Identify which cell holds the provided text, then report its (X, Y) central coordinate. 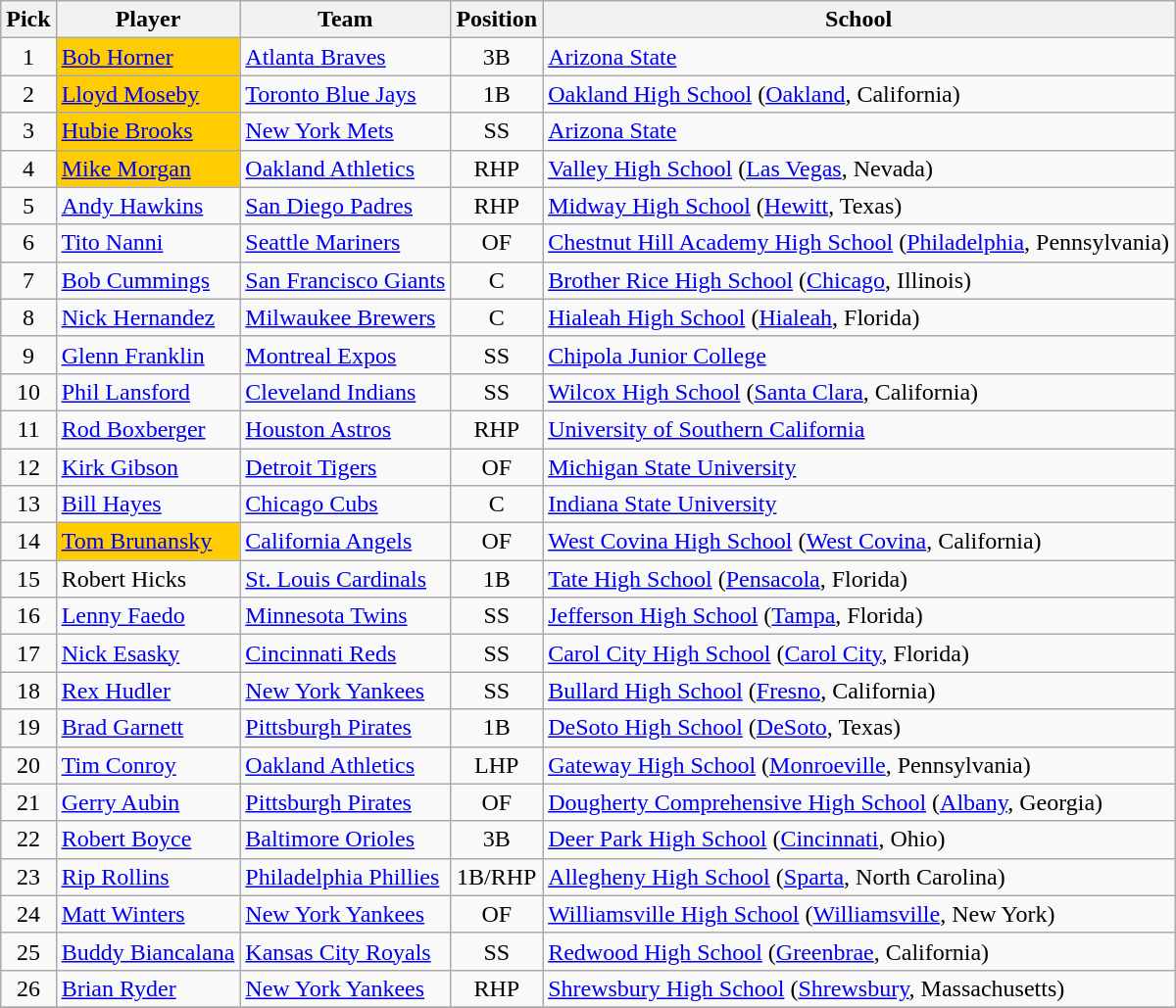
Oakland High School (Oakland, California) (858, 94)
18 (28, 691)
Milwaukee Brewers (345, 317)
Lloyd Moseby (148, 94)
19 (28, 728)
17 (28, 653)
Nick Esasky (148, 653)
Andy Hawkins (148, 206)
New York Mets (345, 131)
Team (345, 20)
Toronto Blue Jays (345, 94)
San Francisco Giants (345, 280)
Wilcox High School (Santa Clara, California) (858, 392)
Allegheny High School (Sparta, North Carolina) (858, 877)
Rip Rollins (148, 877)
Gerry Aubin (148, 802)
14 (28, 542)
10 (28, 392)
Baltimore Orioles (345, 840)
Valley High School (Las Vegas, Nevada) (858, 168)
Rex Hudler (148, 691)
Nick Hernandez (148, 317)
13 (28, 504)
22 (28, 840)
Pick (28, 20)
21 (28, 802)
15 (28, 579)
Player (148, 20)
Minnesota Twins (345, 616)
Gateway High School (Monroeville, Pennsylvania) (858, 765)
Tate High School (Pensacola, Florida) (858, 579)
Hialeah High School (Hialeah, Florida) (858, 317)
St. Louis Cardinals (345, 579)
Bill Hayes (148, 504)
Chestnut Hill Academy High School (Philadelphia, Pennsylvania) (858, 243)
Brian Ryder (148, 988)
Lenny Faedo (148, 616)
Cleveland Indians (345, 392)
Michigan State University (858, 467)
Seattle Mariners (345, 243)
Bullard High School (Fresno, California) (858, 691)
Brother Rice High School (Chicago, Illinois) (858, 280)
Matt Winters (148, 914)
DeSoto High School (DeSoto, Texas) (858, 728)
Redwood High School (Greenbrae, California) (858, 951)
Detroit Tigers (345, 467)
Chipola Junior College (858, 355)
2 (28, 94)
11 (28, 429)
Cincinnati Reds (345, 653)
3 (28, 131)
Jefferson High School (Tampa, Florida) (858, 616)
4 (28, 168)
Bob Horner (148, 57)
1B/RHP (497, 877)
Williamsville High School (Williamsville, New York) (858, 914)
Tom Brunansky (148, 542)
California Angels (345, 542)
16 (28, 616)
LHP (497, 765)
Kirk Gibson (148, 467)
8 (28, 317)
26 (28, 988)
Phil Lansford (148, 392)
Glenn Franklin (148, 355)
Robert Boyce (148, 840)
Bob Cummings (148, 280)
1 (28, 57)
Buddy Biancalana (148, 951)
Carol City High School (Carol City, Florida) (858, 653)
Hubie Brooks (148, 131)
Deer Park High School (Cincinnati, Ohio) (858, 840)
5 (28, 206)
Houston Astros (345, 429)
Midway High School (Hewitt, Texas) (858, 206)
Montreal Expos (345, 355)
23 (28, 877)
9 (28, 355)
Shrewsbury High School (Shrewsbury, Massachusetts) (858, 988)
West Covina High School (West Covina, California) (858, 542)
School (858, 20)
University of Southern California (858, 429)
Indiana State University (858, 504)
7 (28, 280)
Brad Garnett (148, 728)
Tito Nanni (148, 243)
24 (28, 914)
Kansas City Royals (345, 951)
Atlanta Braves (345, 57)
Tim Conroy (148, 765)
25 (28, 951)
San Diego Padres (345, 206)
Rod Boxberger (148, 429)
6 (28, 243)
Philadelphia Phillies (345, 877)
20 (28, 765)
12 (28, 467)
Robert Hicks (148, 579)
Chicago Cubs (345, 504)
Mike Morgan (148, 168)
Dougherty Comprehensive High School (Albany, Georgia) (858, 802)
Position (497, 20)
